Capture the cell that displays the provided text and extract its [X, Y] central coordinate. 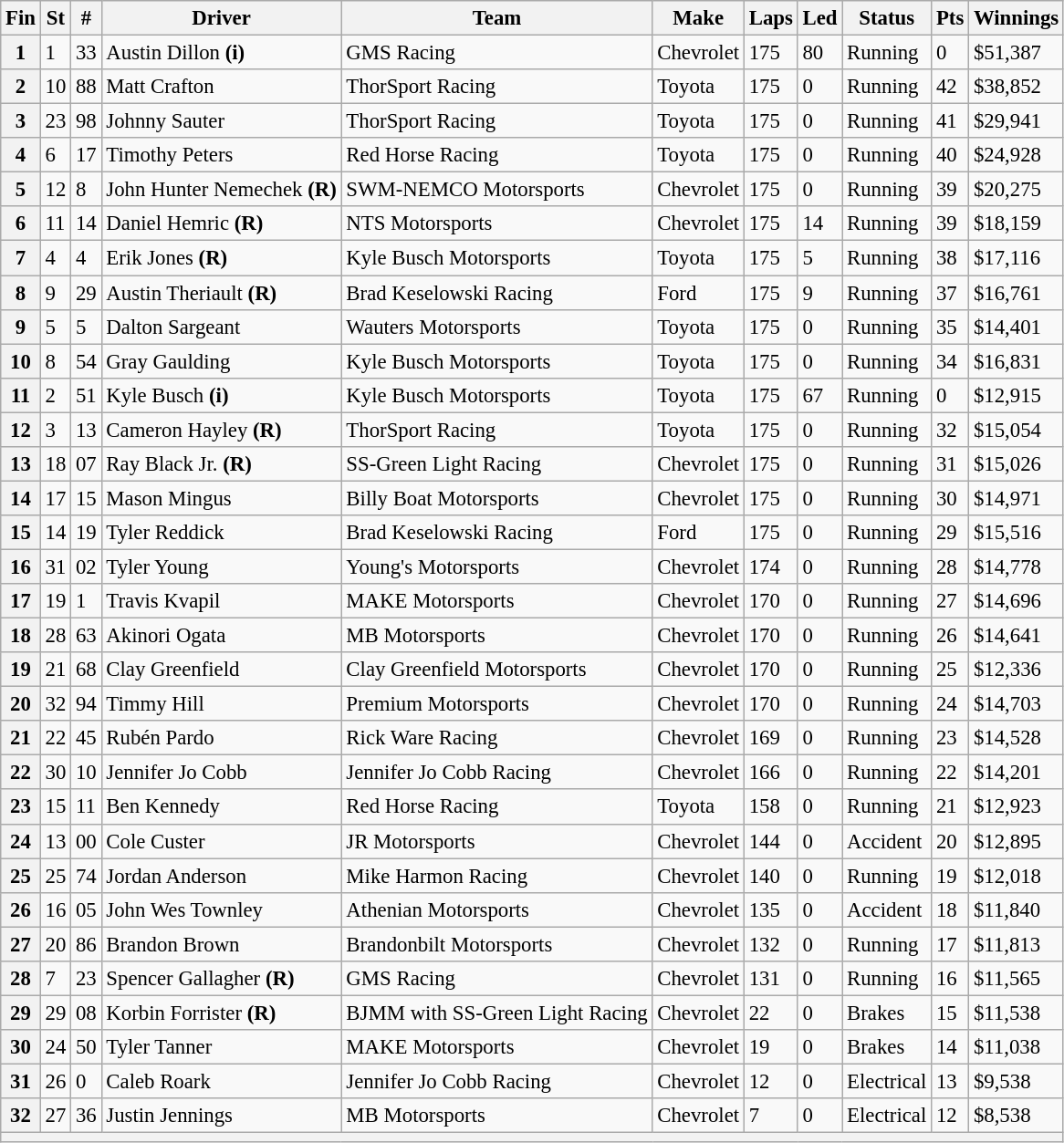
$51,387 [1017, 53]
NTS Motorsports [496, 223]
John Hunter Nemechek (R) [221, 190]
37 [951, 293]
# [86, 18]
Billy Boat Motorsports [496, 498]
02 [86, 566]
Travis Kvapil [221, 601]
Clay Greenfield [221, 670]
JR Motorsports [496, 841]
08 [86, 1013]
140 [770, 876]
132 [770, 944]
$14,528 [1017, 738]
50 [86, 1047]
Young's Motorsports [496, 566]
$14,971 [1017, 498]
42 [951, 87]
$18,159 [1017, 223]
35 [951, 327]
Austin Dillon (i) [221, 53]
41 [951, 121]
Rick Ware Racing [496, 738]
Rubén Pardo [221, 738]
169 [770, 738]
$16,761 [1017, 293]
166 [770, 773]
Erik Jones (R) [221, 258]
94 [86, 704]
$11,840 [1017, 909]
Matt Crafton [221, 87]
68 [86, 670]
Ben Kennedy [221, 807]
$12,018 [1017, 876]
$8,538 [1017, 1116]
Austin Theriault (R) [221, 293]
Akinori Ogata [221, 636]
Status [887, 18]
Korbin Forrister (R) [221, 1013]
Gray Gaulding [221, 361]
Athenian Motorsports [496, 909]
Tyler Reddick [221, 533]
Mike Harmon Racing [496, 876]
$11,538 [1017, 1013]
98 [86, 121]
Led [819, 18]
SWM-NEMCO Motorsports [496, 190]
$29,941 [1017, 121]
$9,538 [1017, 1081]
158 [770, 807]
33 [86, 53]
Spencer Gallagher (R) [221, 979]
Caleb Roark [221, 1081]
Daniel Hemric (R) [221, 223]
Pts [951, 18]
135 [770, 909]
00 [86, 841]
SS-Green Light Racing [496, 464]
$15,516 [1017, 533]
$11,565 [1017, 979]
$14,641 [1017, 636]
Kyle Busch (i) [221, 395]
Make [698, 18]
Brandonbilt Motorsports [496, 944]
80 [819, 53]
John Wes Townley [221, 909]
Johnny Sauter [221, 121]
$15,054 [1017, 430]
$14,778 [1017, 566]
Fin [21, 18]
174 [770, 566]
05 [86, 909]
Dalton Sargeant [221, 327]
Laps [770, 18]
$15,026 [1017, 464]
Ray Black Jr. (R) [221, 464]
$20,275 [1017, 190]
131 [770, 979]
Tyler Young [221, 566]
Wauters Motorsports [496, 327]
Timmy Hill [221, 704]
Justin Jennings [221, 1116]
$14,696 [1017, 601]
Driver [221, 18]
Clay Greenfield Motorsports [496, 670]
$11,813 [1017, 944]
86 [86, 944]
88 [86, 87]
Jordan Anderson [221, 876]
Premium Motorsports [496, 704]
BJMM with SS-Green Light Racing [496, 1013]
$17,116 [1017, 258]
$12,336 [1017, 670]
Cameron Hayley (R) [221, 430]
74 [86, 876]
$14,703 [1017, 704]
Mason Mingus [221, 498]
$24,928 [1017, 155]
144 [770, 841]
51 [86, 395]
07 [86, 464]
Jennifer Jo Cobb [221, 773]
$12,895 [1017, 841]
$12,915 [1017, 395]
63 [86, 636]
St [55, 18]
54 [86, 361]
36 [86, 1116]
$38,852 [1017, 87]
$11,038 [1017, 1047]
Timothy Peters [221, 155]
$14,201 [1017, 773]
38 [951, 258]
45 [86, 738]
Brandon Brown [221, 944]
67 [819, 395]
Tyler Tanner [221, 1047]
$14,401 [1017, 327]
40 [951, 155]
Cole Custer [221, 841]
34 [951, 361]
Winnings [1017, 18]
$12,923 [1017, 807]
$16,831 [1017, 361]
Team [496, 18]
